Pinpoint the cell where the given text exists, returning its [X, Y] midpoint coordinate. 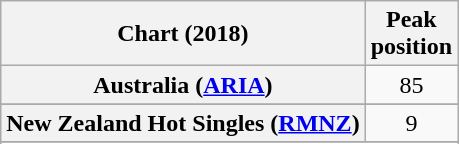
Peak position [411, 34]
9 [411, 123]
85 [411, 85]
Australia (ARIA) [183, 85]
New Zealand Hot Singles (RMNZ) [183, 123]
Chart (2018) [183, 34]
